For the text-containing cell, return its midpoint in [X, Y] coordinate format. 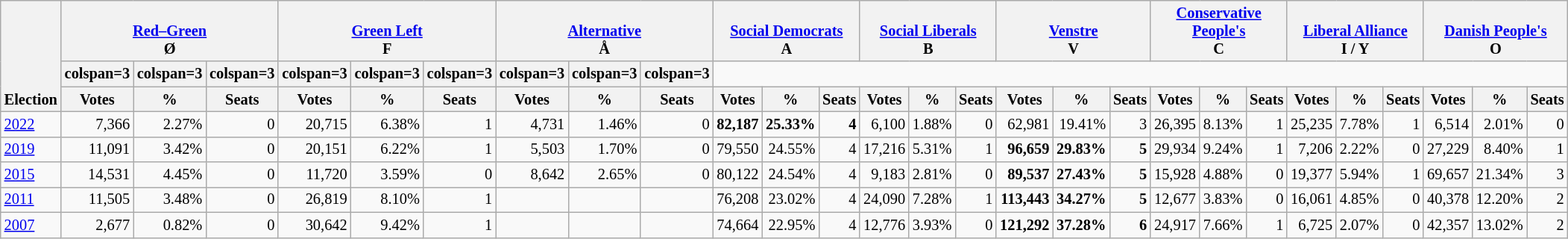
Social LiberalsB [928, 31]
96,659 [1024, 149]
2.27% [170, 124]
3.93% [932, 225]
24,917 [1175, 225]
79,550 [738, 149]
5.94% [1359, 175]
7,206 [1312, 149]
2011 [31, 199]
3.42% [170, 149]
27,229 [1448, 149]
20,151 [315, 149]
Election [31, 55]
7,366 [97, 124]
89,537 [1024, 175]
VenstreV [1074, 31]
Social DemocratsA [787, 31]
14,531 [97, 175]
5.31% [932, 149]
42,357 [1448, 225]
12.20% [1500, 199]
8.40% [1500, 149]
Danish People'sO [1496, 31]
Conservative People'sC [1218, 31]
13.02% [1500, 225]
26,819 [315, 199]
15,928 [1175, 175]
24,090 [884, 199]
29.83% [1081, 149]
24.55% [790, 149]
12,776 [884, 225]
8,642 [532, 175]
76,208 [738, 199]
6 [1130, 225]
9.42% [388, 225]
69,657 [1448, 175]
6.38% [388, 124]
Green LeftF [387, 31]
2.22% [1359, 149]
82,187 [738, 124]
6,514 [1448, 124]
74,664 [738, 225]
6.22% [388, 149]
11,720 [315, 175]
2,677 [97, 225]
7.78% [1359, 124]
113,443 [1024, 199]
Red–GreenØ [170, 31]
26,395 [1175, 124]
4.45% [170, 175]
62,981 [1024, 124]
16,061 [1312, 199]
19,377 [1312, 175]
22.95% [790, 225]
11,091 [97, 149]
4.85% [1359, 199]
2.81% [932, 175]
7.28% [932, 199]
1.88% [932, 124]
2015 [31, 175]
8.10% [388, 199]
25,235 [1312, 124]
6,725 [1312, 225]
25.33% [790, 124]
37.28% [1081, 225]
6,100 [884, 124]
3.59% [388, 175]
4.88% [1223, 175]
1.70% [604, 149]
11,505 [97, 199]
2019 [31, 149]
1.46% [604, 124]
9,183 [884, 175]
23.02% [790, 199]
121,292 [1024, 225]
0.82% [170, 225]
9.24% [1223, 149]
21.34% [1500, 175]
12,677 [1175, 199]
3.83% [1223, 199]
17,216 [884, 149]
2.01% [1500, 124]
80,122 [738, 175]
29,934 [1175, 149]
34.27% [1081, 199]
8.13% [1223, 124]
3.48% [170, 199]
5,503 [532, 149]
Liberal AllianceI / Y [1356, 31]
2.65% [604, 175]
24.54% [790, 175]
2.07% [1359, 225]
AlternativeÅ [605, 31]
4,731 [532, 124]
19.41% [1081, 124]
27.43% [1081, 175]
40,378 [1448, 199]
20,715 [315, 124]
30,642 [315, 225]
2022 [31, 124]
2007 [31, 225]
7.66% [1223, 225]
